Search for the cell housing the specified text and yield its [x, y] center coordinate. 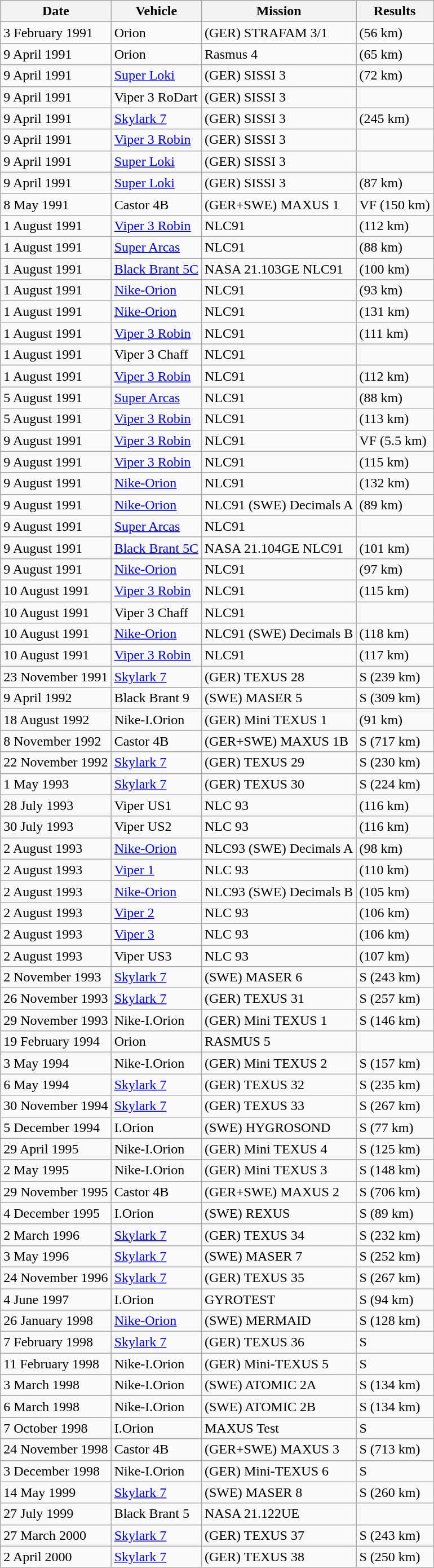
S (146 km) [395, 1020]
(GER) TEXUS 30 [278, 784]
Viper 1 [156, 870]
3 February 1991 [56, 33]
(100 km) [395, 269]
(GER+SWE) MAXUS 2 [278, 1192]
S (252 km) [395, 1256]
18 August 1992 [56, 720]
(101 km) [395, 548]
(GER+SWE) MAXUS 1B [278, 741]
2 March 1996 [56, 1235]
Black Brant 9 [156, 698]
27 March 2000 [56, 1535]
S (89 km) [395, 1213]
(89 km) [395, 505]
27 July 1999 [56, 1514]
24 November 1996 [56, 1278]
(SWE) ATOMIC 2A [278, 1385]
(SWE) MASER 8 [278, 1492]
(GER) Mini TEXUS 3 [278, 1170]
NLC93 (SWE) Decimals A [278, 848]
(GER+SWE) MAXUS 1 [278, 204]
NLC93 (SWE) Decimals B [278, 891]
S (239 km) [395, 677]
(117 km) [395, 655]
(SWE) REXUS [278, 1213]
29 April 1995 [56, 1149]
8 November 1992 [56, 741]
2 April 2000 [56, 1557]
VF (150 km) [395, 204]
(93 km) [395, 290]
2 November 1993 [56, 977]
S (713 km) [395, 1450]
Viper US1 [156, 805]
8 May 1991 [56, 204]
(56 km) [395, 33]
22 November 1992 [56, 763]
(SWE) MASER 7 [278, 1256]
(132 km) [395, 483]
(245 km) [395, 118]
(GER) Mini TEXUS 2 [278, 1063]
S (260 km) [395, 1492]
(GER) Mini-TEXUS 5 [278, 1364]
4 June 1997 [56, 1299]
(GER) TEXUS 36 [278, 1342]
(GER) TEXUS 33 [278, 1106]
Mission [278, 11]
S (232 km) [395, 1235]
6 March 1998 [56, 1407]
(118 km) [395, 634]
1 May 1993 [56, 784]
(GER) TEXUS 32 [278, 1085]
Date [56, 11]
S (235 km) [395, 1085]
(GER) Mini-TEXUS 6 [278, 1471]
Results [395, 11]
Viper 3 [156, 934]
S (77 km) [395, 1127]
S (125 km) [395, 1149]
7 February 1998 [56, 1342]
RASMUS 5 [278, 1042]
VF (5.5 km) [395, 441]
3 December 1998 [56, 1471]
(111 km) [395, 333]
(131 km) [395, 312]
(72 km) [395, 76]
(GER) TEXUS 37 [278, 1535]
(SWE) MASER 5 [278, 698]
(GER) STRAFAM 3/1 [278, 33]
11 February 1998 [56, 1364]
(GER) TEXUS 34 [278, 1235]
(GER) TEXUS 38 [278, 1557]
6 May 1994 [56, 1085]
29 November 1995 [56, 1192]
S (717 km) [395, 741]
(GER) Mini TEXUS 4 [278, 1149]
(97 km) [395, 569]
26 January 1998 [56, 1321]
9 April 1992 [56, 698]
(GER) TEXUS 35 [278, 1278]
26 November 1993 [56, 999]
(91 km) [395, 720]
S (157 km) [395, 1063]
(98 km) [395, 848]
(SWE) HYGROSOND [278, 1127]
19 February 1994 [56, 1042]
Vehicle [156, 11]
(65 km) [395, 54]
NASA 21.104GE NLC91 [278, 548]
(SWE) MERMAID [278, 1321]
Viper US2 [156, 827]
(SWE) MASER 6 [278, 977]
Viper 3 RoDart [156, 97]
3 May 1994 [56, 1063]
(105 km) [395, 891]
MAXUS Test [278, 1428]
S (94 km) [395, 1299]
(SWE) ATOMIC 2B [278, 1407]
3 May 1996 [56, 1256]
S (309 km) [395, 698]
S (128 km) [395, 1321]
S (706 km) [395, 1192]
NASA 21.122UE [278, 1514]
30 November 1994 [56, 1106]
29 November 1993 [56, 1020]
Black Brant 5 [156, 1514]
(GER) TEXUS 31 [278, 999]
(113 km) [395, 419]
(87 km) [395, 183]
5 December 1994 [56, 1127]
14 May 1999 [56, 1492]
30 July 1993 [56, 827]
3 March 1998 [56, 1385]
NLC91 (SWE) Decimals B [278, 634]
(110 km) [395, 870]
(GER) TEXUS 29 [278, 763]
24 November 1998 [56, 1450]
S (148 km) [395, 1170]
Rasmus 4 [278, 54]
GYROTEST [278, 1299]
(GER) TEXUS 28 [278, 677]
28 July 1993 [56, 805]
Viper US3 [156, 956]
S (257 km) [395, 999]
NASA 21.103GE NLC91 [278, 269]
S (250 km) [395, 1557]
2 May 1995 [56, 1170]
(107 km) [395, 956]
Viper 2 [156, 913]
S (230 km) [395, 763]
23 November 1991 [56, 677]
(GER+SWE) MAXUS 3 [278, 1450]
S (224 km) [395, 784]
4 December 1995 [56, 1213]
NLC91 (SWE) Decimals A [278, 505]
7 October 1998 [56, 1428]
